For the text-containing cell, return its midpoint in [x, y] coordinate format. 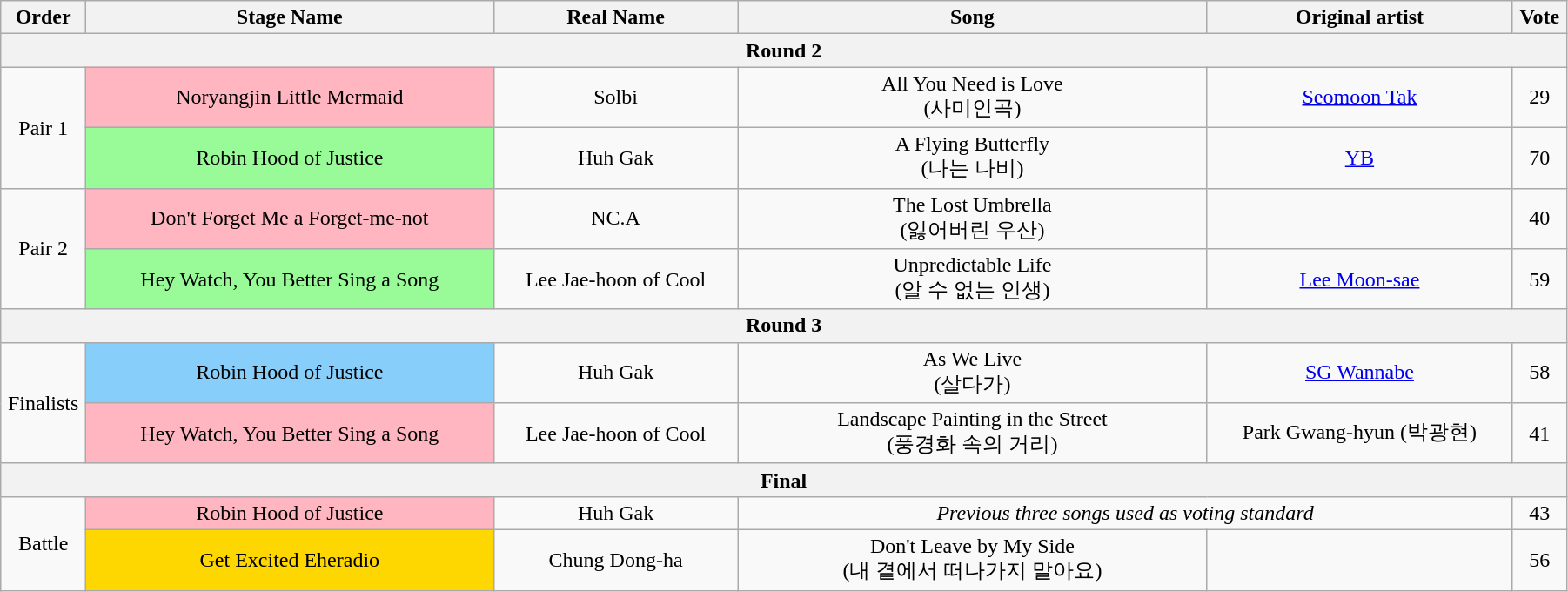
Landscape Painting in the Street(풍경화 속의 거리) [973, 434]
40 [1539, 219]
Noryangjin Little Mermaid [290, 98]
SG Wannabe [1359, 373]
As We Live(살다가) [973, 373]
Order [44, 17]
Get Excited Eheradio [290, 560]
70 [1539, 158]
Stage Name [290, 17]
Round 3 [784, 326]
Don't Leave by My Side(내 곁에서 떠나가지 말아요) [973, 560]
41 [1539, 434]
Park Gwang-hyun (박광현) [1359, 434]
56 [1539, 560]
Pair 2 [44, 249]
Don't Forget Me a Forget-me-not [290, 219]
NC.A [616, 219]
Song [973, 17]
29 [1539, 98]
Solbi [616, 98]
Seomoon Tak [1359, 98]
Lee Moon-sae [1359, 279]
A Flying Butterfly(나는 나비) [973, 158]
Original artist [1359, 17]
Chung Dong-ha [616, 560]
Real Name [616, 17]
43 [1539, 513]
All You Need is Love(사미인곡) [973, 98]
YB [1359, 158]
The Lost Umbrella(잃어버린 우산) [973, 219]
Unpredictable Life(알 수 없는 인생) [973, 279]
Finalists [44, 402]
Vote [1539, 17]
Pair 1 [44, 127]
Round 2 [784, 50]
Previous three songs used as voting standard [1125, 513]
Final [784, 480]
59 [1539, 279]
58 [1539, 373]
Battle [44, 543]
